Output the (X, Y) coordinate of the center of the cell containing the given text.  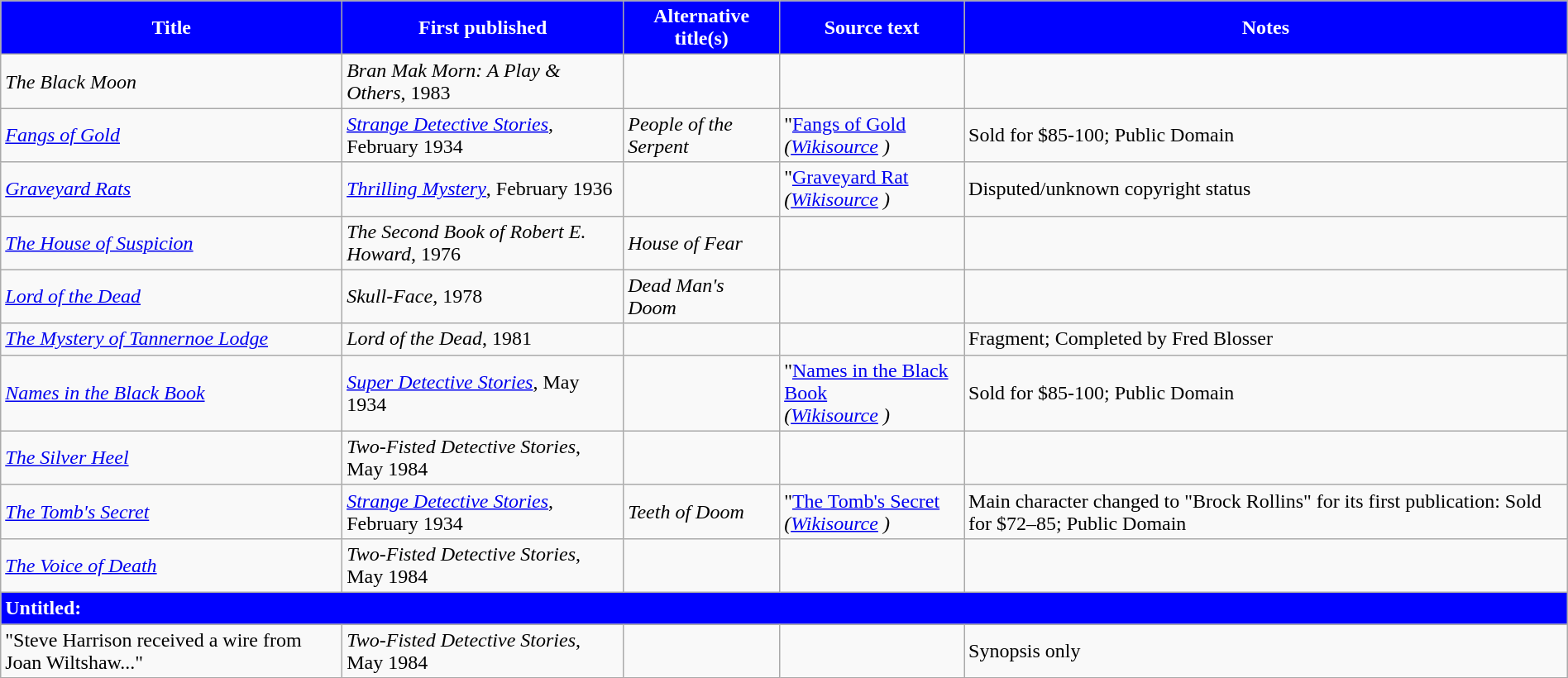
Thrilling Mystery, February 1936 (483, 189)
"Fangs of Gold(Wikisource ) (872, 136)
Main character changed to "Brock Rollins" for its first publication: Sold for $72–85; Public Domain (1266, 511)
Lord of the Dead, 1981 (483, 339)
The Mystery of Tannernoe Lodge (172, 339)
"Steve Harrison received a wire from Joan Wiltshaw..." (172, 650)
The Tomb's Secret (172, 511)
Lord of the Dead (172, 296)
Untitled: (784, 608)
The Silver Heel (172, 458)
Names in the Black Book (172, 393)
House of Fear (701, 243)
"Graveyard Rat(Wikisource ) (872, 189)
Fangs of Gold (172, 136)
The Second Book of Robert E. Howard, 1976 (483, 243)
Fragment; Completed by Fred Blosser (1266, 339)
Title (172, 28)
Dead Man's Doom (701, 296)
The Voice of Death (172, 566)
"The Tomb's Secret(Wikisource ) (872, 511)
Bran Mak Morn: A Play & Others, 1983 (483, 81)
Super Detective Stories, May 1934 (483, 393)
Alternative title(s) (701, 28)
Synopsis only (1266, 650)
Teeth of Doom (701, 511)
First published (483, 28)
The House of Suspicion (172, 243)
"Names in the Black Book(Wikisource ) (872, 393)
Notes (1266, 28)
People of the Serpent (701, 136)
Graveyard Rats (172, 189)
Disputed/unknown copyright status (1266, 189)
Skull-Face, 1978 (483, 296)
Source text (872, 28)
The Black Moon (172, 81)
